Identify which cell holds the provided text, then report its [x, y] central coordinate. 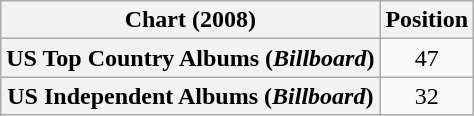
US Independent Albums (Billboard) [190, 96]
32 [427, 96]
Position [427, 20]
47 [427, 58]
US Top Country Albums (Billboard) [190, 58]
Chart (2008) [190, 20]
